Locate the cell with the specified text and output its (x, y) center coordinate. 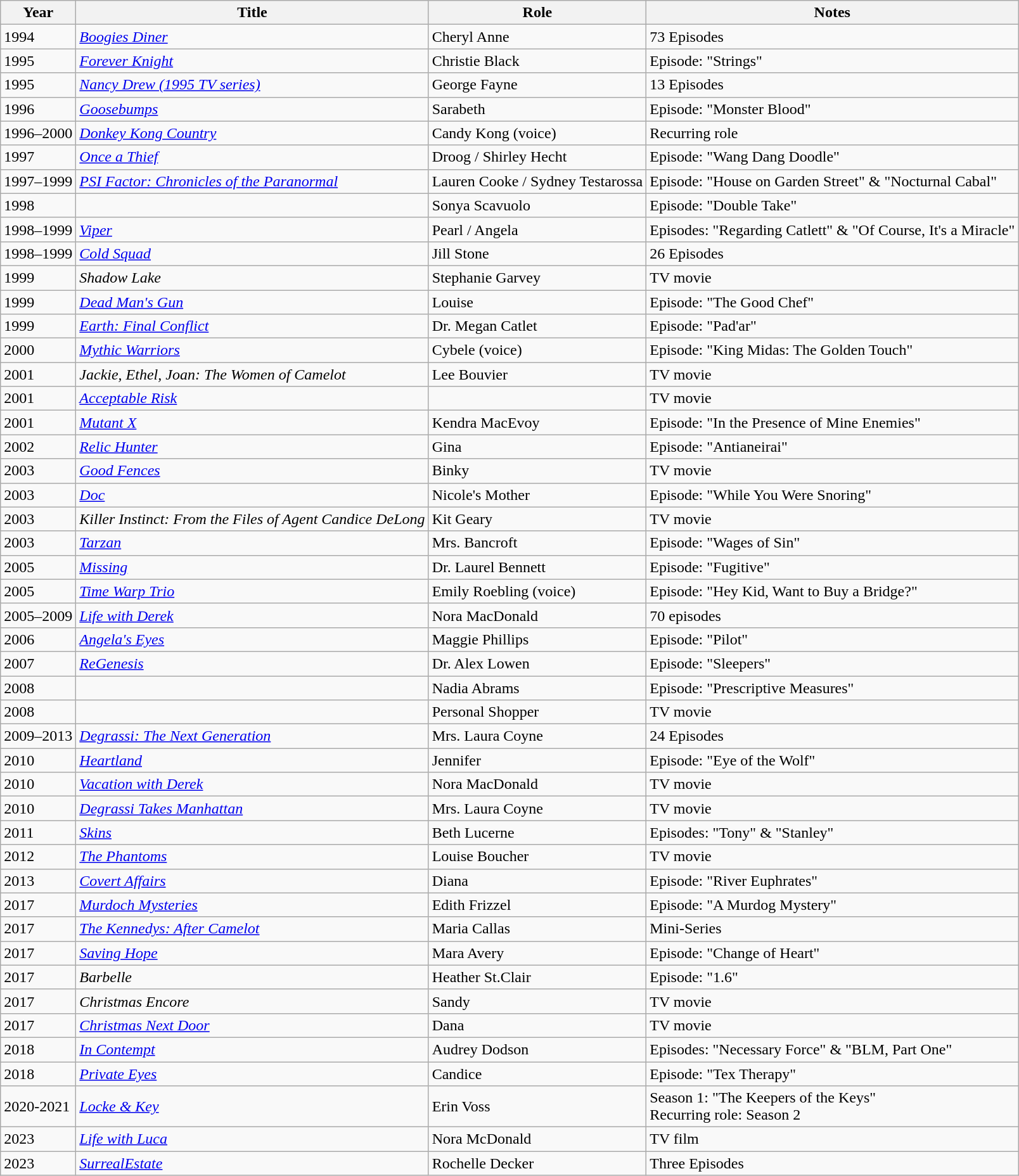
Life with Luca (252, 1139)
Lauren Cooke / Sydney Testarossa (537, 181)
Tarzan (252, 543)
Jill Stone (537, 253)
PSI Factor: Chronicles of the Paranormal (252, 181)
Three Episodes (833, 1163)
Personal Shopper (537, 712)
Episode: "1.6" (833, 977)
Audrey Dodson (537, 1049)
Sarabeth (537, 109)
13 Episodes (833, 85)
Episode: "Wang Dang Doodle" (833, 157)
Nadia Abrams (537, 687)
Episode: "Pad'ar" (833, 326)
Heartland (252, 760)
Boogies Diner (252, 37)
SurrealEstate (252, 1163)
Dana (537, 1025)
2007 (38, 663)
Episode: "Eye of the Wolf" (833, 760)
TV film (833, 1139)
Nancy Drew (1995 TV series) (252, 85)
Christie Black (537, 61)
Heather St.Clair (537, 977)
Skins (252, 833)
Beth Lucerne (537, 833)
Cheryl Anne (537, 37)
Kit Geary (537, 519)
Christmas Encore (252, 1001)
Episode: "A Murdog Mystery" (833, 905)
Missing (252, 567)
73 Episodes (833, 37)
1998 (38, 205)
Viper (252, 229)
Role (537, 13)
Episode: "Strings" (833, 61)
Candy Kong (voice) (537, 133)
2013 (38, 881)
2000 (38, 350)
Mini-Series (833, 929)
Erin Voss (537, 1106)
Candice (537, 1074)
Covert Affairs (252, 881)
Doc (252, 495)
1997–1999 (38, 181)
Episodes: "Tony" & "Stanley" (833, 833)
Cold Squad (252, 253)
70 episodes (833, 615)
Episode: "Hey Kid, Want to Buy a Bridge?" (833, 591)
Locke & Key (252, 1106)
2020-2021 (38, 1106)
2009–2013 (38, 736)
Louise (537, 302)
Title (252, 13)
Dead Man's Gun (252, 302)
Episode: "Prescriptive Measures" (833, 687)
Dr. Megan Catlet (537, 326)
Murdoch Mysteries (252, 905)
Dr. Alex Lowen (537, 663)
In Contempt (252, 1049)
Sandy (537, 1001)
2012 (38, 857)
Emily Roebling (voice) (537, 591)
Episode: "House on Garden Street" & "Nocturnal Cabal" (833, 181)
Private Eyes (252, 1074)
Lee Bouvier (537, 374)
2011 (38, 833)
1997 (38, 157)
Episodes: "Necessary Force" & "BLM, Part One" (833, 1049)
Cybele (voice) (537, 350)
Jennifer (537, 760)
George Fayne (537, 85)
24 Episodes (833, 736)
The Phantoms (252, 857)
Notes (833, 13)
Episode: "King Midas: The Golden Touch" (833, 350)
Mrs. Bancroft (537, 543)
2005–2009 (38, 615)
Episode: "Monster Blood" (833, 109)
1994 (38, 37)
Degrassi: The Next Generation (252, 736)
Episode: "The Good Chef" (833, 302)
Kendra MacEvoy (537, 423)
Episode: "Fugitive" (833, 567)
Episode: "Antianeirai" (833, 447)
Season 1: "The Keepers of the Keys" Recurring role: Season 2 (833, 1106)
Goosebumps (252, 109)
Gina (537, 447)
Christmas Next Door (252, 1025)
Angela's Eyes (252, 639)
Year (38, 13)
Rochelle Decker (537, 1163)
Forever Knight (252, 61)
Nora McDonald (537, 1139)
1996–2000 (38, 133)
Vacation with Derek (252, 784)
Nicole's Mother (537, 495)
Episode: "While You Were Snoring" (833, 495)
Killer Instinct: From the Files of Agent Candice DeLong (252, 519)
2002 (38, 447)
Louise Boucher (537, 857)
Diana (537, 881)
Episode: "Pilot" (833, 639)
Droog / Shirley Hecht (537, 157)
Mutant X (252, 423)
ReGenesis (252, 663)
Saving Hope (252, 953)
2006 (38, 639)
Edith Frizzel (537, 905)
Relic Hunter (252, 447)
1996 (38, 109)
Maria Callas (537, 929)
The Kennedys: After Camelot (252, 929)
Mythic Warriors (252, 350)
Once a Thief (252, 157)
26 Episodes (833, 253)
Acceptable Risk (252, 399)
Episode: "In the Presence of Mine Enemies" (833, 423)
Dr. Laurel Bennett (537, 567)
Barbelle (252, 977)
Episode: "River Euphrates" (833, 881)
Time Warp Trio (252, 591)
Episode: "Wages of Sin" (833, 543)
Degrassi Takes Manhattan (252, 808)
Donkey Kong Country (252, 133)
Episode: "Tex Therapy" (833, 1074)
Stephanie Garvey (537, 278)
Episode: "Change of Heart" (833, 953)
Mara Avery (537, 953)
Jackie, Ethel, Joan: The Women of Camelot (252, 374)
Sonya Scavuolo (537, 205)
Episode: "Sleepers" (833, 663)
Pearl / Angela (537, 229)
Maggie Phillips (537, 639)
Episodes: "Regarding Catlett" & "Of Course, It's a Miracle" (833, 229)
Episode: "Double Take" (833, 205)
Shadow Lake (252, 278)
Earth: Final Conflict (252, 326)
Life with Derek (252, 615)
Binky (537, 471)
Good Fences (252, 471)
Recurring role (833, 133)
